Identify which cell holds the provided text, then report its [x, y] central coordinate. 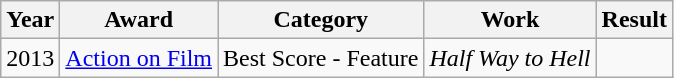
Best Score - Feature [321, 58]
Work [510, 20]
2013 [30, 58]
Award [139, 20]
Half Way to Hell [510, 58]
Year [30, 20]
Action on Film [139, 58]
Category [321, 20]
Result [634, 20]
